Output the (x, y) coordinate of the center of the cell containing the given text.  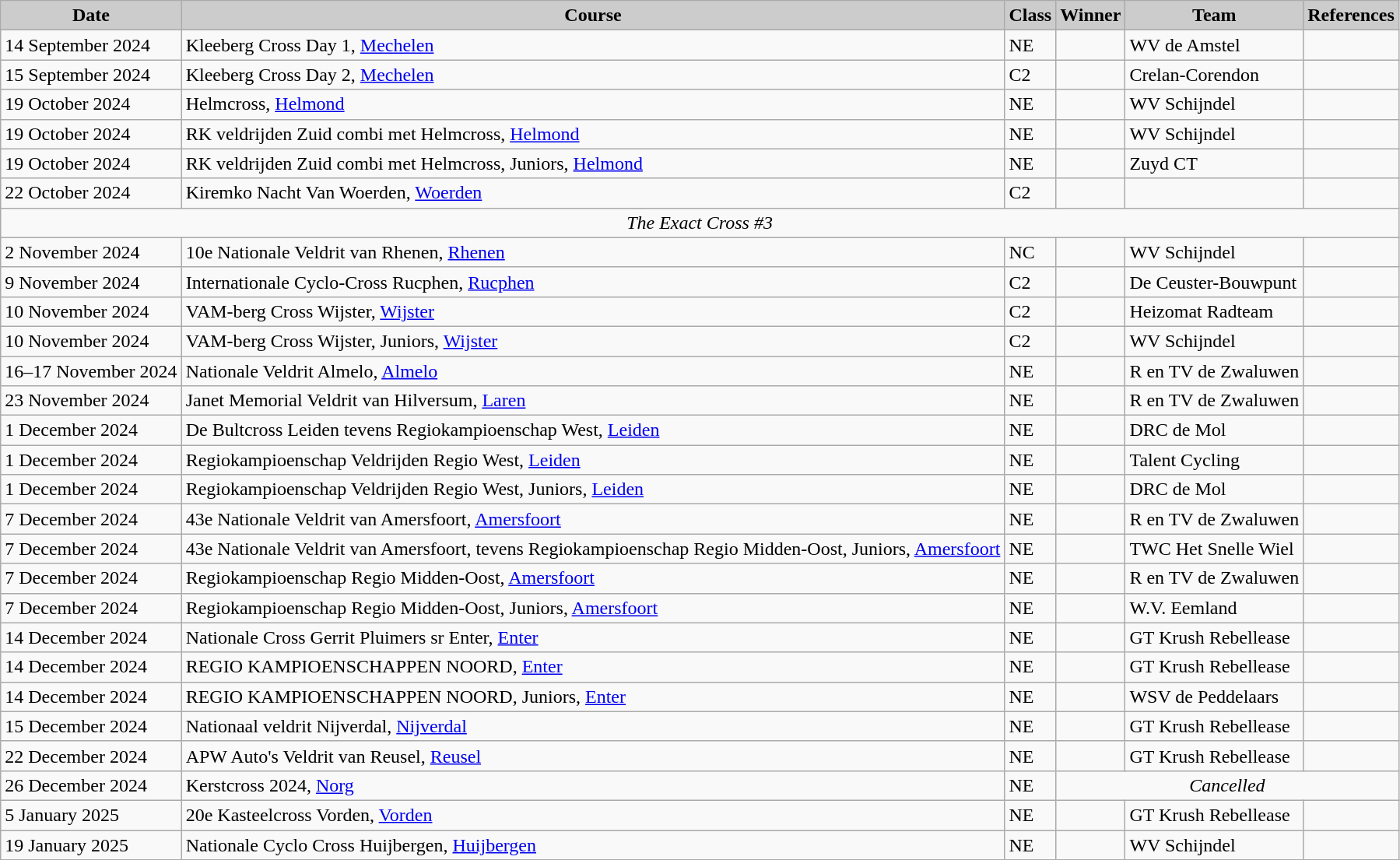
Winner (1091, 16)
9 November 2024 (91, 282)
Nationale Cross Gerrit Pluimers sr Enter, Enter (593, 637)
RK veldrijden Zuid combi met Helmcross, Helmond (593, 134)
5 January 2025 (91, 815)
Regiokampioenschap Regio Midden-Oost, Amersfoort (593, 578)
23 November 2024 (91, 401)
WSV de Peddelaars (1214, 697)
Kiremko Nacht Van Woerden, Woerden (593, 193)
Regiokampioenschap Regio Midden-Oost, Juniors, Amersfoort (593, 608)
WV de Amstel (1214, 45)
Zuyd CT (1214, 163)
Helmcross, Helmond (593, 104)
Cancelled (1228, 785)
43e Nationale Veldrit van Amersfoort, Amersfoort (593, 519)
22 October 2024 (91, 193)
Kleeberg Cross Day 1, Mechelen (593, 45)
RK veldrijden Zuid combi met Helmcross, Juniors, Helmond (593, 163)
Nationaal veldrit Nijverdal, Nijverdal (593, 726)
22 December 2024 (91, 756)
14 September 2024 (91, 45)
10e Nationale Veldrit van Rhenen, Rhenen (593, 252)
Crelan-Corendon (1214, 75)
Regiokampioenschap Veldrijden Regio West, Juniors, Leiden (593, 490)
APW Auto's Veldrit van Reusel, Reusel (593, 756)
Course (593, 16)
43e Nationale Veldrit van Amersfoort, tevens Regiokampioenschap Regio Midden-Oost, Juniors, Amersfoort (593, 549)
15 September 2024 (91, 75)
Internationale Cyclo-Cross Rucphen, Rucphen (593, 282)
15 December 2024 (91, 726)
Regiokampioenschap Veldrijden Regio West, Leiden (593, 460)
TWC Het Snelle Wiel (1214, 549)
References (1351, 16)
Janet Memorial Veldrit van Hilversum, Laren (593, 401)
Nationale Cyclo Cross Huijbergen, Huijbergen (593, 844)
REGIO KAMPIOENSCHAPPEN NOORD, Enter (593, 667)
Date (91, 16)
Kleeberg Cross Day 2, Mechelen (593, 75)
20e Kasteelcross Vorden, Vorden (593, 815)
De Ceuster-Bouwpunt (1214, 282)
2 November 2024 (91, 252)
De Bultcross Leiden tevens Regiokampioenschap West, Leiden (593, 430)
W.V. Eemland (1214, 608)
VAM-berg Cross Wijster, Wijster (593, 311)
Talent Cycling (1214, 460)
Team (1214, 16)
Nationale Veldrit Almelo, Almelo (593, 371)
Heizomat Radteam (1214, 311)
The Exact Cross #3 (700, 223)
VAM-berg Cross Wijster, Juniors, Wijster (593, 341)
Kerstcross 2024, Norg (593, 785)
19 January 2025 (91, 844)
16–17 November 2024 (91, 371)
REGIO KAMPIOENSCHAPPEN NOORD, Juniors, Enter (593, 697)
Class (1030, 16)
NC (1030, 252)
26 December 2024 (91, 785)
